Detect which cell encompasses the target text, then output its [X, Y] center coordinate. 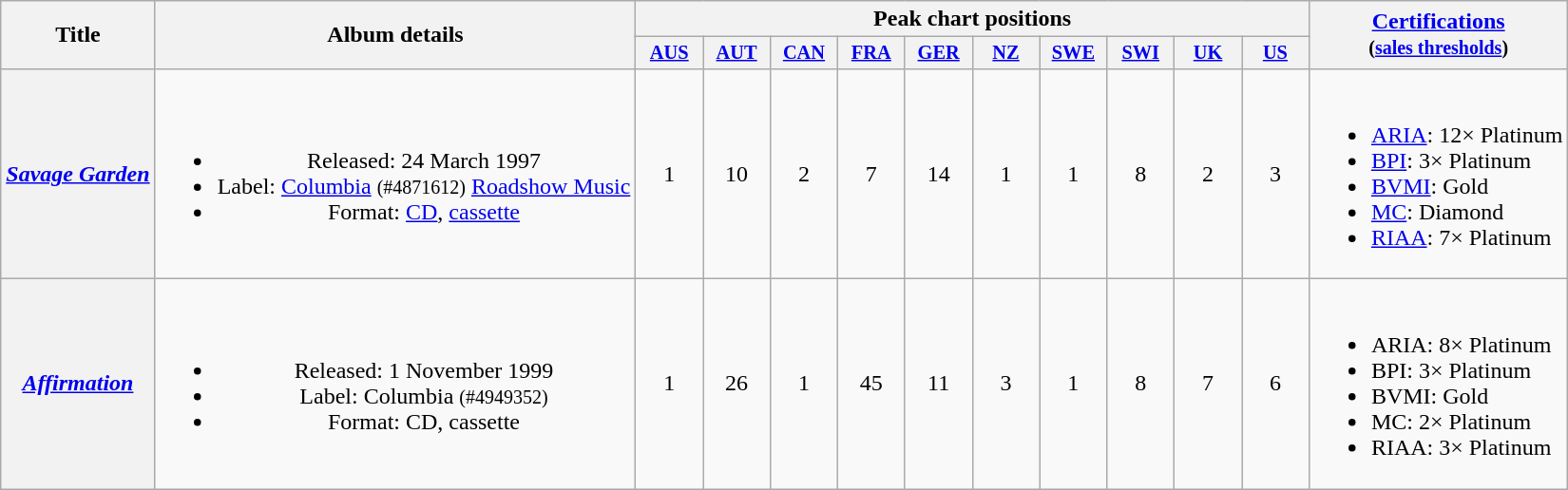
Peak chart positions [973, 19]
Savage Garden [78, 173]
NZ [1005, 53]
6 [1275, 384]
Album details [395, 35]
Affirmation [78, 384]
SWI [1140, 53]
ARIA: 8× PlatinumBPI: 3× PlatinumBVMI: GoldMC: 2× PlatinumRIAA: 3× Platinum [1439, 384]
US [1275, 53]
Released: 24 March 1997Label: Columbia (#4871612) Roadshow MusicFormat: CD, cassette [395, 173]
GER [939, 53]
ARIA: 12× PlatinumBPI: 3× PlatinumBVMI: GoldMC: DiamondRIAA: 7× Platinum [1439, 173]
10 [737, 173]
Certifications(sales thresholds) [1439, 35]
AUS [669, 53]
AUT [737, 53]
Released: 1 November 1999Label: Columbia (#4949352)Format: CD, cassette [395, 384]
26 [737, 384]
14 [939, 173]
CAN [804, 53]
11 [939, 384]
SWE [1074, 53]
FRA [870, 53]
UK [1209, 53]
45 [870, 384]
Title [78, 35]
